For the text-containing cell, return its midpoint in (X, Y) coordinate format. 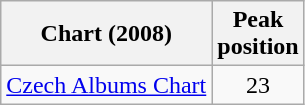
23 (258, 85)
Peakposition (258, 34)
Czech Albums Chart (106, 85)
Chart (2008) (106, 34)
